For the text-containing cell, return its midpoint in [X, Y] coordinate format. 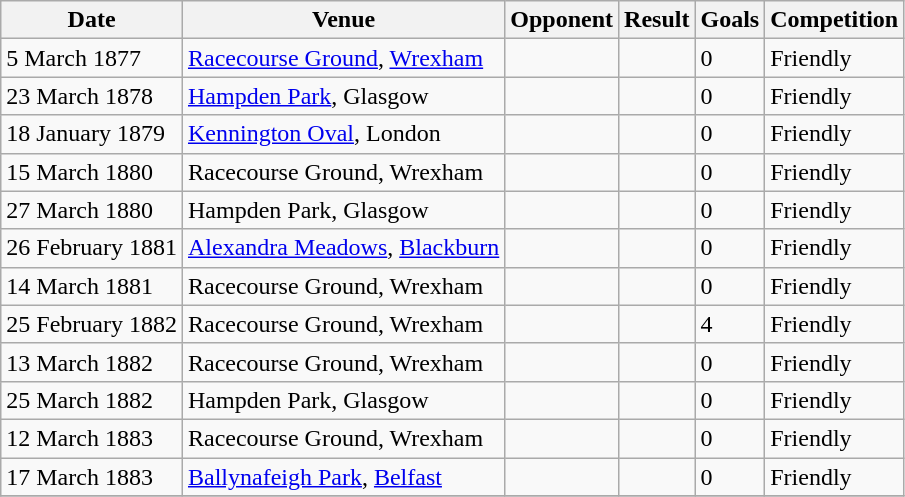
Competition [834, 20]
23 March 1878 [92, 96]
Venue [343, 20]
Ballynafeigh Park, Belfast [343, 477]
Result [657, 20]
17 March 1883 [92, 477]
12 March 1883 [92, 438]
25 March 1882 [92, 400]
15 March 1880 [92, 172]
Alexandra Meadows, Blackburn [343, 248]
13 March 1882 [92, 362]
26 February 1881 [92, 248]
4 [730, 324]
Opponent [562, 20]
18 January 1879 [92, 134]
14 March 1881 [92, 286]
Date [92, 20]
27 March 1880 [92, 210]
Kennington Oval, London [343, 134]
25 February 1882 [92, 324]
Goals [730, 20]
5 March 1877 [92, 58]
